Extract the [x, y] coordinate from the center of the cell holding the provided text.  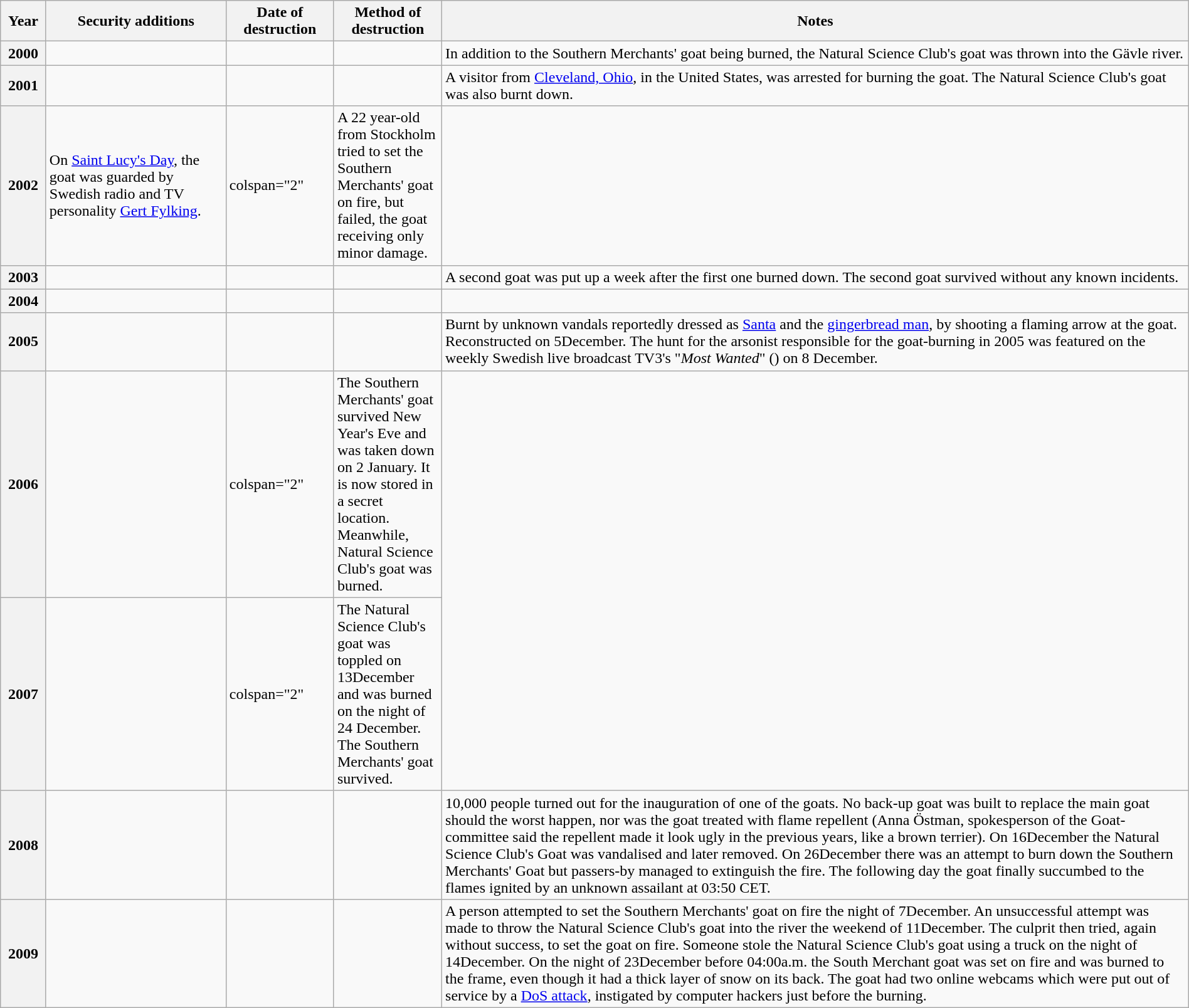
Year [24, 21]
2003 [24, 277]
A visitor from Cleveland, Ohio, in the United States, was arrested for burning the goat. The Natural Science Club's goat was also burnt down. [815, 85]
2000 [24, 53]
2002 [24, 186]
The Natural Science Club's goat was toppled on 13December and was burned on the night of 24 December. The Southern Merchants' goat survived. [388, 694]
Security additions [135, 21]
In addition to the Southern Merchants' goat being burned, the Natural Science Club's goat was thrown into the Gävle river. [815, 53]
A 22 year-old from Stockholm tried to set the Southern Merchants' goat on fire, but failed, the goat receiving only minor damage. [388, 186]
2007 [24, 694]
Date of destruction [280, 21]
2009 [24, 953]
On Saint Lucy's Day, the goat was guarded by Swedish radio and TV personality Gert Fylking. [135, 186]
2001 [24, 85]
2008 [24, 845]
2004 [24, 301]
2006 [24, 484]
Method of destruction [388, 21]
Notes [815, 21]
A second goat was put up a week after the first one burned down. The second goat survived without any known incidents. [815, 277]
2005 [24, 342]
